Identify which cell holds the provided text, then report its (X, Y) central coordinate. 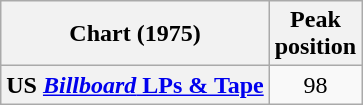
98 (315, 85)
US Billboard LPs & Tape (135, 85)
Chart (1975) (135, 34)
Peakposition (315, 34)
